Determine the [x, y] coordinate at the center of the cell enclosing the given text.  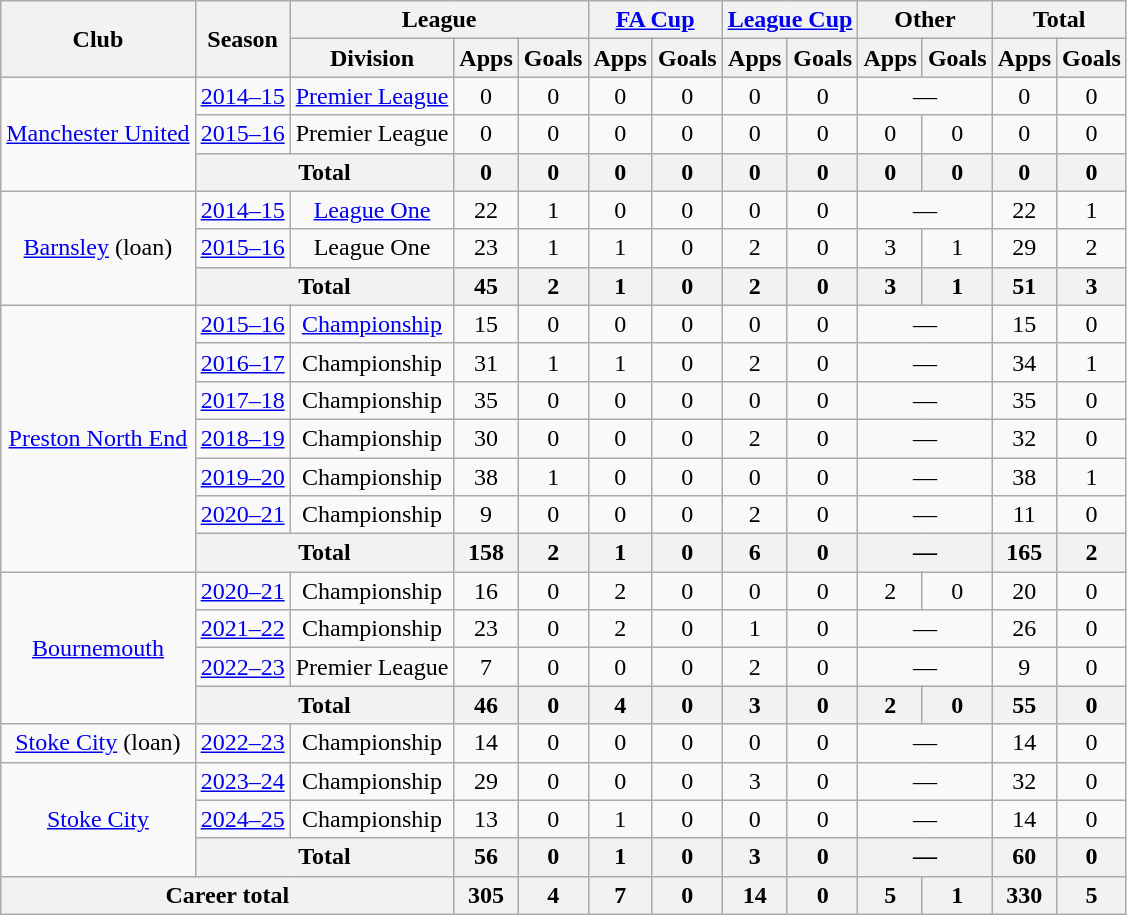
60 [1024, 857]
Season [242, 39]
11 [1024, 515]
330 [1024, 895]
League [439, 20]
305 [486, 895]
56 [486, 857]
2016–17 [242, 362]
165 [1024, 553]
2021–22 [242, 629]
34 [1024, 362]
FA Cup [655, 20]
55 [1024, 705]
Other [925, 20]
Club [98, 39]
Preston North End [98, 438]
League Cup [790, 20]
2017–18 [242, 400]
2019–20 [242, 477]
2018–19 [242, 438]
26 [1024, 629]
Bournemouth [98, 648]
2024–25 [242, 819]
Manchester United [98, 134]
6 [754, 553]
Career total [228, 895]
20 [1024, 591]
46 [486, 705]
30 [486, 438]
13 [486, 819]
16 [486, 591]
31 [486, 362]
2023–24 [242, 781]
Barnsley (loan) [98, 248]
158 [486, 553]
Stoke City [98, 819]
Division [372, 58]
45 [486, 286]
Stoke City (loan) [98, 743]
51 [1024, 286]
